From the cell containing the given text, extract its center point as (x, y) coordinate. 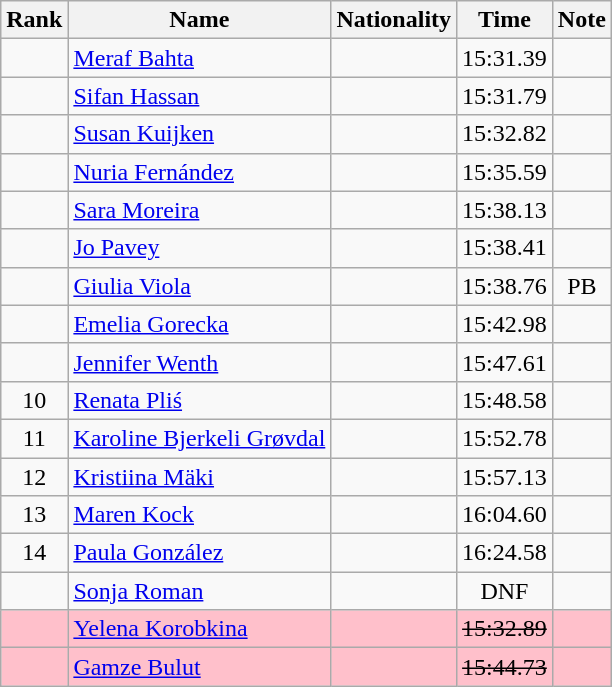
10 (34, 400)
15:47.61 (505, 362)
14 (34, 553)
15:52.78 (505, 438)
Note (582, 20)
15:44.73 (505, 667)
Nuria Fernández (200, 172)
15:31.79 (505, 96)
Meraf Bahta (200, 58)
15:38.76 (505, 286)
DNF (505, 591)
15:38.41 (505, 248)
15:32.82 (505, 134)
Renata Pliś (200, 400)
11 (34, 438)
16:24.58 (505, 553)
Kristiina Mäki (200, 477)
Nationality (394, 20)
Rank (34, 20)
Susan Kuijken (200, 134)
Time (505, 20)
Giulia Viola (200, 286)
Sifan Hassan (200, 96)
15:57.13 (505, 477)
Name (200, 20)
PB (582, 286)
15:38.13 (505, 210)
15:42.98 (505, 324)
Jennifer Wenth (200, 362)
15:48.58 (505, 400)
Jo Pavey (200, 248)
15:35.59 (505, 172)
Sara Moreira (200, 210)
12 (34, 477)
13 (34, 515)
Karoline Bjerkeli Grøvdal (200, 438)
15:31.39 (505, 58)
Emelia Gorecka (200, 324)
Paula González (200, 553)
16:04.60 (505, 515)
Gamze Bulut (200, 667)
Yelena Korobkina (200, 629)
Maren Kock (200, 515)
15:32.89 (505, 629)
Sonja Roman (200, 591)
